For the text-containing cell, return its midpoint in [x, y] coordinate format. 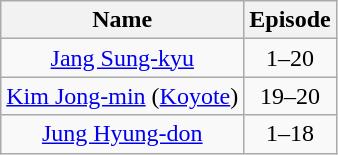
1–20 [290, 58]
Episode [290, 20]
Kim Jong-min (Koyote) [122, 96]
Jang Sung-kyu [122, 58]
19–20 [290, 96]
Name [122, 20]
Jung Hyung-don [122, 134]
1–18 [290, 134]
